Extract the [x, y] coordinate from the center of the cell holding the provided text.  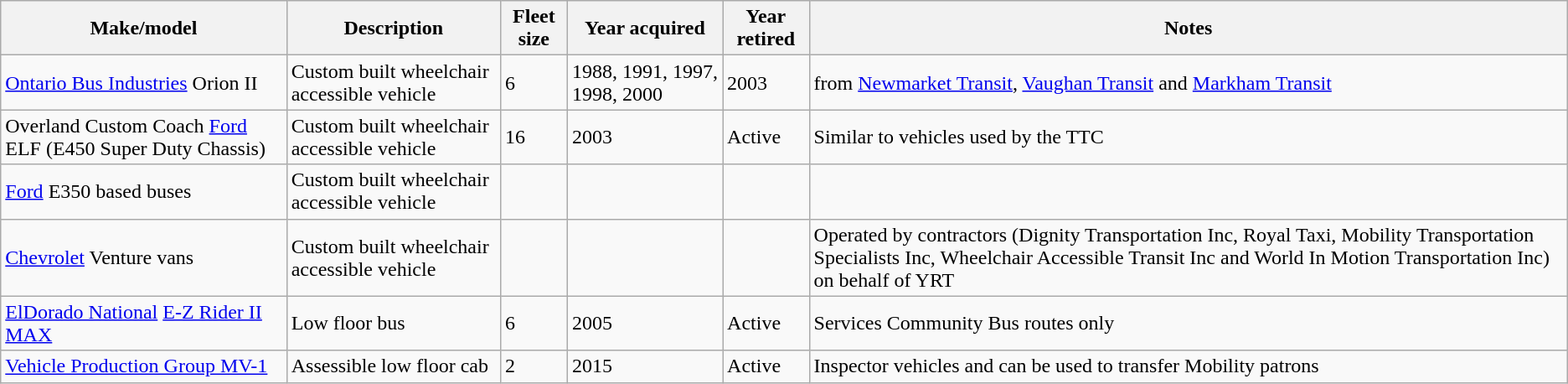
Overland Custom Coach Ford ELF (E450 Super Duty Chassis) [144, 138]
Low floor bus [394, 324]
from Newmarket Transit, Vaughan Transit and Markham Transit [1188, 82]
2005 [645, 324]
Services Community Bus routes only [1188, 324]
Vehicle Production Group MV-1 [144, 366]
Ford E350 based buses [144, 191]
Inspector vehicles and can be used to transfer Mobility patrons [1188, 366]
16 [534, 138]
Fleet size [534, 29]
Assessible low floor cab [394, 366]
Chevrolet Venture vans [144, 257]
Year retired [766, 29]
Notes [1188, 29]
Description [394, 29]
2015 [645, 366]
Make/model [144, 29]
ElDorado National E-Z Rider II MAX [144, 324]
Year acquired [645, 29]
Similar to vehicles used by the TTC [1188, 138]
Ontario Bus Industries Orion II [144, 82]
1988, 1991, 1997, 1998, 2000 [645, 82]
2 [534, 366]
